Pinpoint the cell where the given text exists, returning its (X, Y) midpoint coordinate. 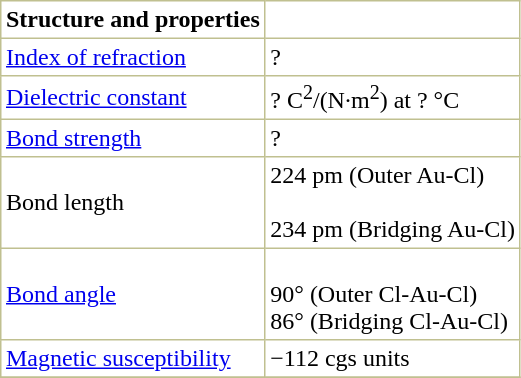
90° (Outer Cl-Au-Cl) 86° (Bridging Cl-Au-Cl) (392, 295)
Structure and properties (133, 20)
? C2/(N·m2) at ? °C (392, 98)
Bond angle (133, 295)
Bond length (133, 203)
Magnetic susceptibility (133, 359)
Bond strength (133, 139)
Dielectric constant (133, 98)
−112 cgs units (392, 359)
224 pm (Outer Au-Cl) 234 pm (Bridging Au-Cl) (392, 203)
Index of refraction (133, 57)
